Search for the cell housing the specified text and yield its [X, Y] center coordinate. 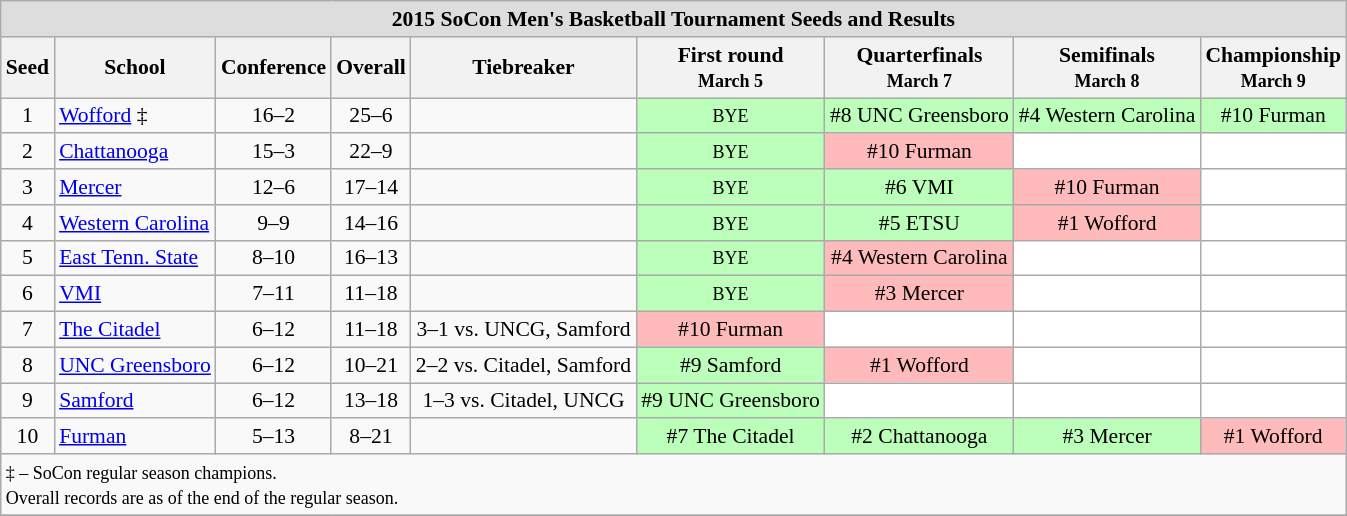
School [135, 68]
First roundMarch 5 [730, 68]
9 [28, 401]
Overall [371, 68]
8–10 [274, 258]
2015 SoCon Men's Basketball Tournament Seeds and Results [674, 19]
Tiebreaker [524, 68]
16–2 [274, 116]
#9 Samford [730, 365]
East Tenn. State [135, 258]
12–6 [274, 187]
Wofford ‡ [135, 116]
7 [28, 330]
6 [28, 294]
#5 ETSU [920, 223]
Conference [274, 68]
10 [28, 437]
#8 UNC Greensboro [920, 116]
22–9 [371, 152]
#6 VMI [920, 187]
VMI [135, 294]
‡ – SoCon regular season champions.Overall records are as of the end of the regular season. [674, 484]
14–16 [371, 223]
25–6 [371, 116]
16–13 [371, 258]
#2 Chattanooga [920, 437]
Western Carolina [135, 223]
#9 UNC Greensboro [730, 401]
8–21 [371, 437]
1 [28, 116]
13–18 [371, 401]
15–3 [274, 152]
9–9 [274, 223]
Furman [135, 437]
4 [28, 223]
UNC Greensboro [135, 365]
2–2 vs. Citadel, Samford [524, 365]
Samford [135, 401]
Seed [28, 68]
17–14 [371, 187]
10–21 [371, 365]
ChampionshipMarch 9 [1273, 68]
1–3 vs. Citadel, UNCG [524, 401]
#7 The Citadel [730, 437]
3 [28, 187]
7–11 [274, 294]
The Citadel [135, 330]
QuarterfinalsMarch 7 [920, 68]
Chattanooga [135, 152]
8 [28, 365]
5–13 [274, 437]
5 [28, 258]
2 [28, 152]
3–1 vs. UNCG, Samford [524, 330]
Mercer [135, 187]
SemifinalsMarch 8 [1108, 68]
